Return the (x, y) coordinate for the center point of the cell that contains the specified text.  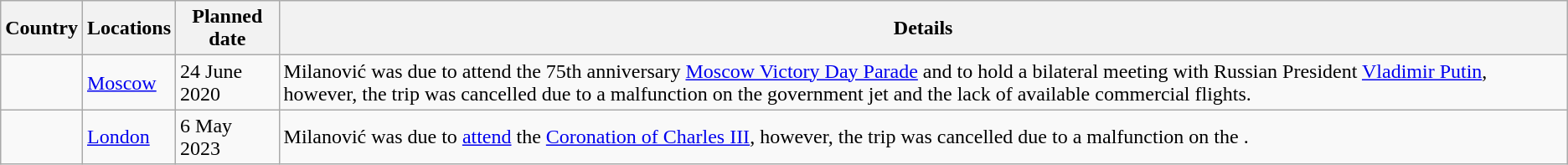
Milanović was due to attend the Coronation of Charles III, however, the trip was cancelled due to a malfunction on the . (923, 137)
Locations (129, 28)
London (129, 137)
Moscow (129, 82)
24 June 2020 (228, 82)
6 May 2023 (228, 137)
Details (923, 28)
Country (42, 28)
Planned date (228, 28)
